Search for the cell housing the specified text and yield its [X, Y] center coordinate. 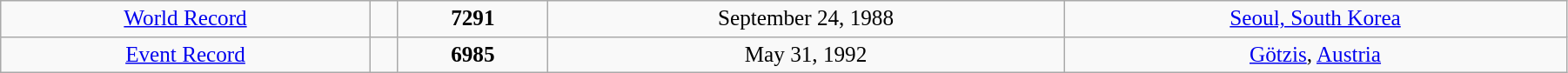
7291 [472, 19]
Event Record [185, 55]
World Record [185, 19]
6985 [472, 55]
Seoul, South Korea [1316, 19]
May 31, 1992 [806, 55]
September 24, 1988 [806, 19]
Götzis, Austria [1316, 55]
